Detect which cell encompasses the target text, then output its [X, Y] center coordinate. 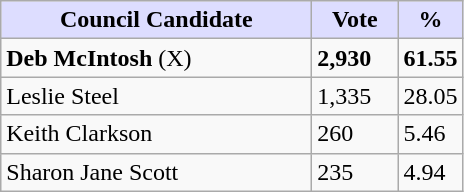
5.46 [430, 134]
4.94 [430, 172]
61.55 [430, 58]
2,930 [355, 58]
235 [355, 172]
% [430, 20]
1,335 [355, 96]
Leslie Steel [156, 96]
260 [355, 134]
Council Candidate [156, 20]
Sharon Jane Scott [156, 172]
Deb McIntosh (X) [156, 58]
28.05 [430, 96]
Keith Clarkson [156, 134]
Vote [355, 20]
